Locate the cell with the specified text and output its [X, Y] center coordinate. 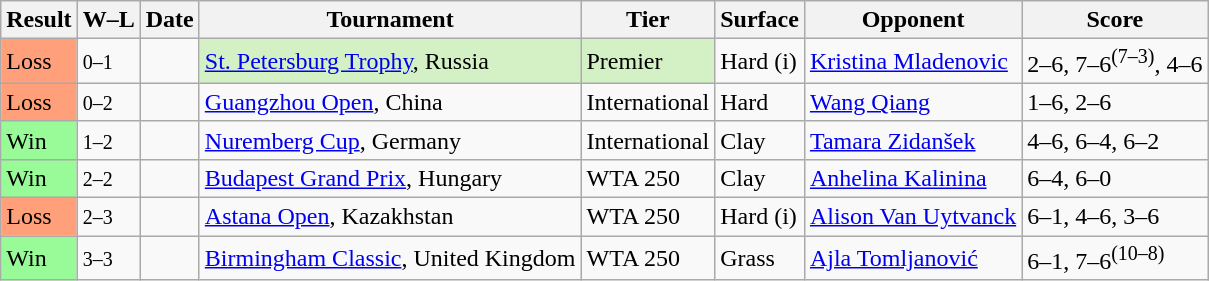
Hard [760, 102]
Premier [648, 62]
0–2 [108, 102]
Nuremberg Cup, Germany [390, 140]
Wang Qiang [912, 102]
Birmingham Classic, United Kingdom [390, 258]
Alison Van Uytvanck [912, 217]
6–1, 4–6, 3–6 [1115, 217]
Guangzhou Open, China [390, 102]
W–L [108, 20]
6–4, 6–0 [1115, 178]
Surface [760, 20]
Kristina Mladenovic [912, 62]
Result [39, 20]
Score [1115, 20]
Date [170, 20]
1–6, 2–6 [1115, 102]
Tamara Zidanšek [912, 140]
3–3 [108, 258]
2–6, 7–6(7–3), 4–6 [1115, 62]
Tournament [390, 20]
2–2 [108, 178]
Budapest Grand Prix, Hungary [390, 178]
St. Petersburg Trophy, Russia [390, 62]
Tier [648, 20]
Astana Open, Kazakhstan [390, 217]
2–3 [108, 217]
1–2 [108, 140]
Grass [760, 258]
4–6, 6–4, 6–2 [1115, 140]
Ajla Tomljanović [912, 258]
0–1 [108, 62]
Opponent [912, 20]
Anhelina Kalinina [912, 178]
6–1, 7–6(10–8) [1115, 258]
